Extract the (x, y) coordinate from the center of the cell holding the provided text.  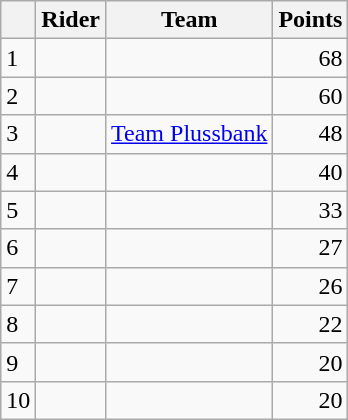
4 (18, 172)
Team Plussbank (190, 134)
68 (310, 58)
1 (18, 58)
5 (18, 210)
10 (18, 400)
40 (310, 172)
27 (310, 248)
9 (18, 362)
60 (310, 96)
7 (18, 286)
3 (18, 134)
33 (310, 210)
48 (310, 134)
Rider (71, 20)
8 (18, 324)
26 (310, 286)
2 (18, 96)
Team (190, 20)
22 (310, 324)
Points (310, 20)
6 (18, 248)
